From the cell containing the given text, extract its center point as [X, Y] coordinate. 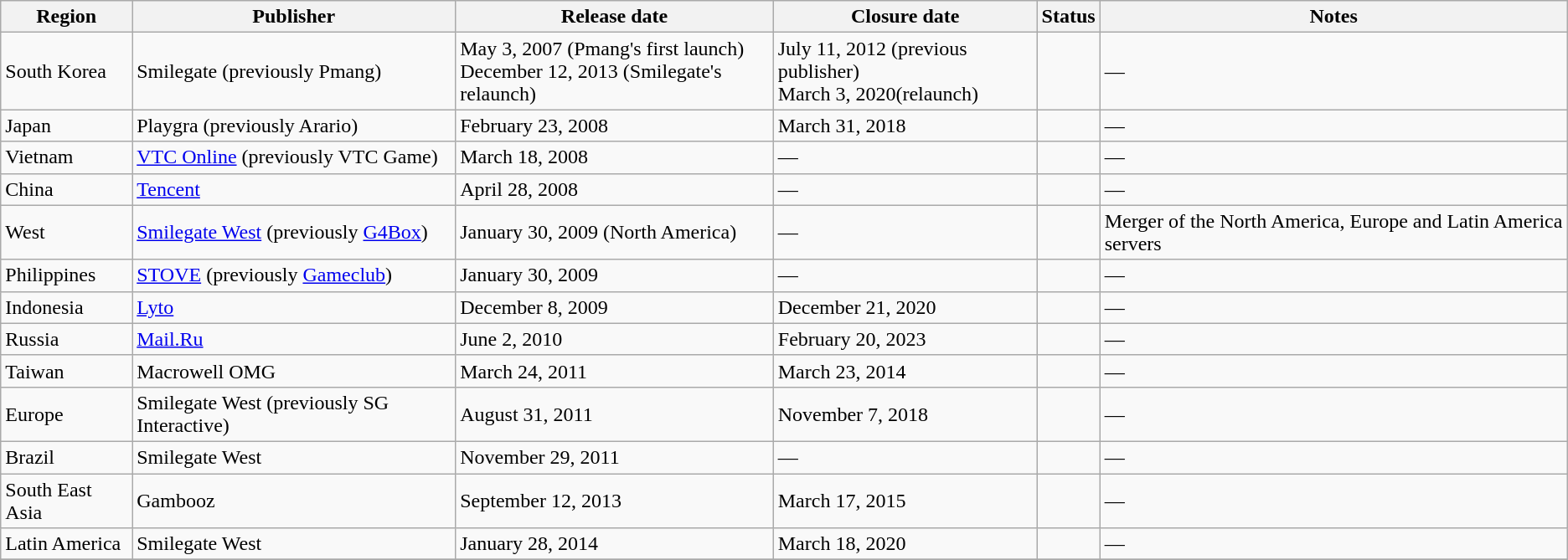
March 31, 2018 [905, 126]
Smilegate West (previously SG Interactive) [294, 414]
Smilegate West (previously G4Box) [294, 233]
Gambooz [294, 501]
Japan [67, 126]
November 7, 2018 [905, 414]
January 30, 2009 [615, 275]
China [67, 189]
July 11, 2012 (previous publisher)March 3, 2020(relaunch) [905, 71]
Status [1069, 17]
Tencent [294, 189]
December 8, 2009 [615, 307]
Latin America [67, 544]
March 18, 2008 [615, 157]
Taiwan [67, 371]
Macrowell OMG [294, 371]
February 20, 2023 [905, 339]
Playgra (previously Arario) [294, 126]
May 3, 2007 (Pmang's first launch)December 12, 2013 (Smilegate's relaunch) [615, 71]
South East Asia [67, 501]
Merger of the North America, Europe and Latin America servers [1333, 233]
Publisher [294, 17]
December 21, 2020 [905, 307]
South Korea [67, 71]
Philippines [67, 275]
Vietnam [67, 157]
Smilegate (previously Pmang) [294, 71]
Mail.Ru [294, 339]
March 24, 2011 [615, 371]
Brazil [67, 457]
Lyto [294, 307]
Indonesia [67, 307]
West [67, 233]
Notes [1333, 17]
Europe [67, 414]
September 12, 2013 [615, 501]
Closure date [905, 17]
April 28, 2008 [615, 189]
March 17, 2015 [905, 501]
March 23, 2014 [905, 371]
Russia [67, 339]
January 28, 2014 [615, 544]
August 31, 2011 [615, 414]
February 23, 2008 [615, 126]
STOVE (previously Gameclub) [294, 275]
January 30, 2009 (North America) [615, 233]
March 18, 2020 [905, 544]
Region [67, 17]
VTC Online (previously VTC Game) [294, 157]
November 29, 2011 [615, 457]
June 2, 2010 [615, 339]
Release date [615, 17]
